Return [x, y] of the center of cell containing provided text 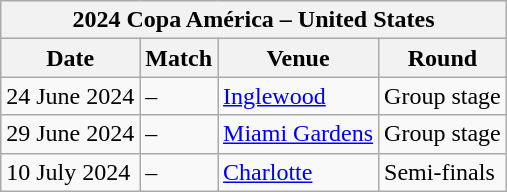
Miami Gardens [298, 134]
Date [70, 58]
10 July 2024 [70, 172]
Round [443, 58]
2024 Copa América – United States [254, 20]
Match [179, 58]
Inglewood [298, 96]
Venue [298, 58]
29 June 2024 [70, 134]
Charlotte [298, 172]
Semi-finals [443, 172]
24 June 2024 [70, 96]
